Detect which cell encompasses the target text, then output its (X, Y) center coordinate. 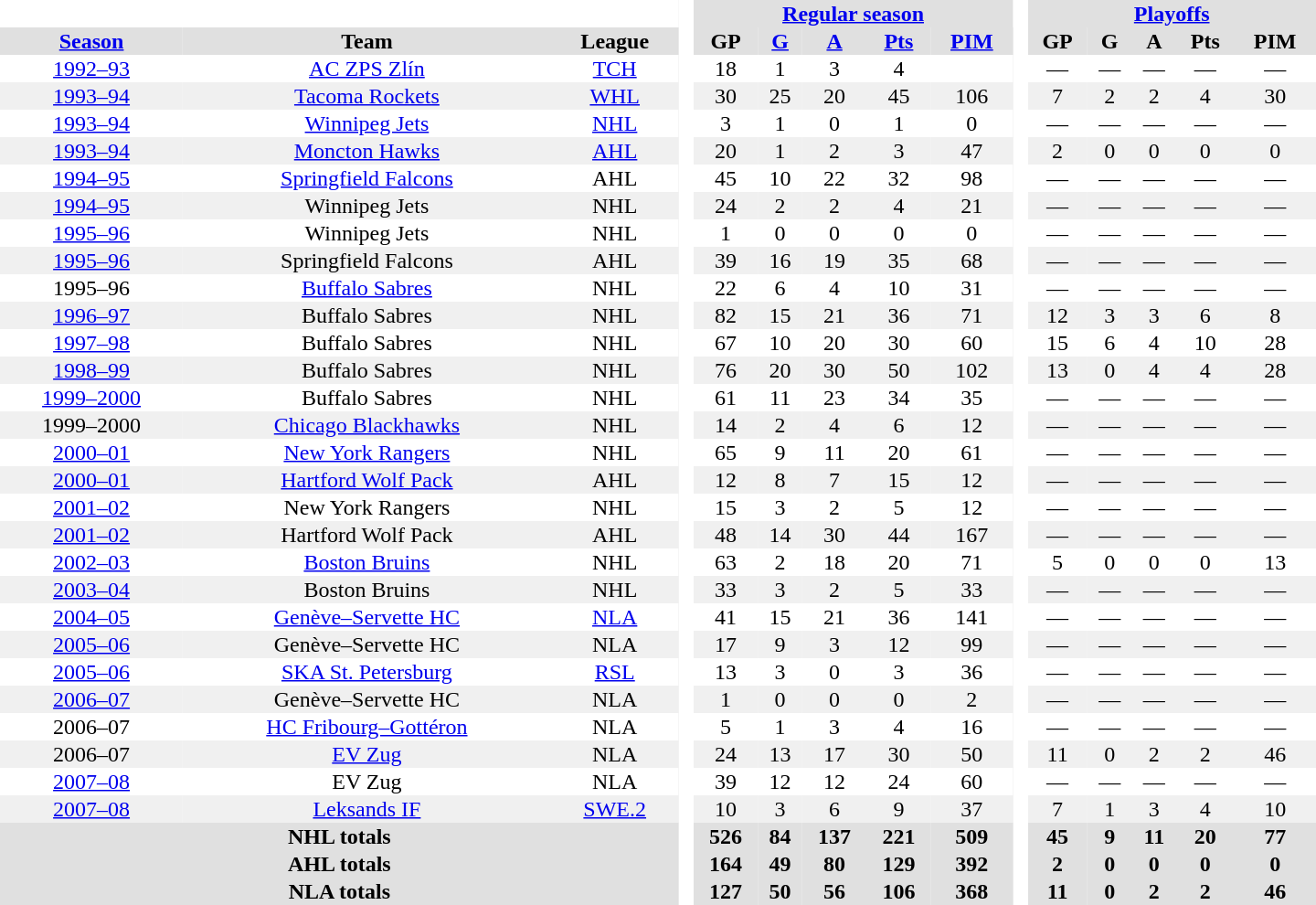
RSL (615, 672)
Chicago Blackhawks (367, 425)
47 (972, 151)
25 (780, 96)
2004–05 (91, 617)
HC Fribourg–Gottéron (367, 727)
63 (726, 562)
392 (972, 864)
137 (834, 836)
NLA totals (340, 891)
34 (898, 398)
49 (780, 864)
SKA St. Petersburg (367, 672)
2003–04 (91, 590)
65 (726, 452)
AHL totals (340, 864)
WHL (615, 96)
164 (726, 864)
56 (834, 891)
Tacoma Rockets (367, 96)
NHL totals (340, 836)
80 (834, 864)
526 (726, 836)
98 (972, 178)
48 (726, 535)
1992–93 (91, 69)
76 (726, 370)
23 (834, 398)
AC ZPS Zlín (367, 69)
Team (367, 41)
1996–97 (91, 315)
37 (972, 809)
Moncton Hawks (367, 151)
77 (1275, 836)
127 (726, 891)
99 (972, 644)
31 (972, 288)
TCH (615, 69)
82 (726, 315)
Season (91, 41)
167 (972, 535)
Playoffs (1172, 14)
221 (898, 836)
41 (726, 617)
67 (726, 343)
League (615, 41)
129 (898, 864)
1997–98 (91, 343)
32 (898, 178)
68 (972, 261)
141 (972, 617)
2002–03 (91, 562)
368 (972, 891)
Regular season (854, 14)
44 (898, 535)
84 (780, 836)
19 (834, 261)
SWE.2 (615, 809)
102 (972, 370)
509 (972, 836)
1998–99 (91, 370)
Leksands IF (367, 809)
